Locate the cell with the specified text and output its [X, Y] center coordinate. 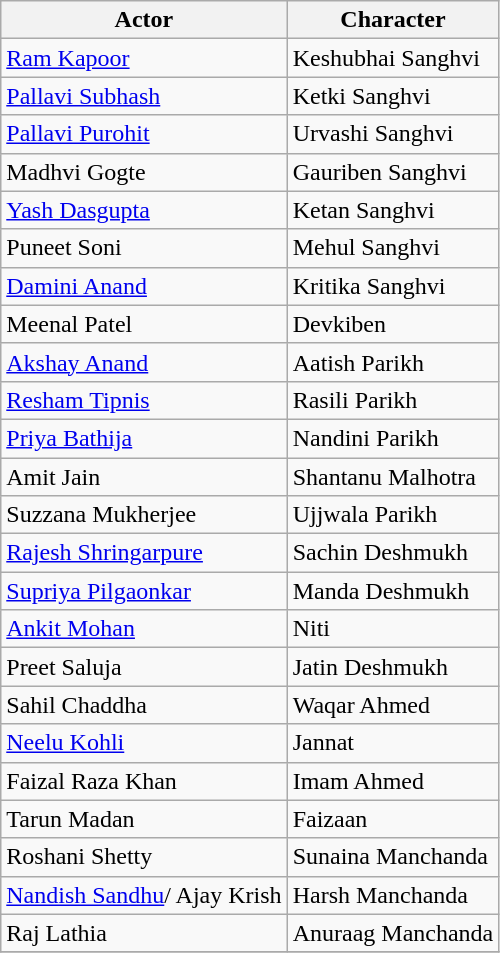
Harsh Manchanda [393, 895]
Sahil Chaddha [144, 705]
Akshay Anand [144, 362]
Ujjwala Parikh [393, 515]
Damini Anand [144, 286]
Ram Kapoor [144, 58]
Keshubhai Sanghvi [393, 58]
Neelu Kohli [144, 743]
Ankit Mohan [144, 629]
Resham Tipnis [144, 400]
Jannat [393, 743]
Sunaina Manchanda [393, 857]
Yash Dasgupta [144, 210]
Amit Jain [144, 477]
Madhvi Gogte [144, 172]
Puneet Soni [144, 248]
Pallavi Subhash [144, 96]
Devkiben [393, 324]
Nandish Sandhu/ Ajay Krish [144, 895]
Waqar Ahmed [393, 705]
Niti [393, 629]
Raj Lathia [144, 933]
Preet Saluja [144, 667]
Imam Ahmed [393, 781]
Jatin Deshmukh [393, 667]
Gauriben Sanghvi [393, 172]
Faizaan [393, 819]
Suzzana Mukherjee [144, 515]
Ketki Sanghvi [393, 96]
Kritika Sanghvi [393, 286]
Nandini Parikh [393, 438]
Rasili Parikh [393, 400]
Sachin Deshmukh [393, 553]
Tarun Madan [144, 819]
Supriya Pilgaonkar [144, 591]
Actor [144, 20]
Meenal Patel [144, 324]
Roshani Shetty [144, 857]
Manda Deshmukh [393, 591]
Urvashi Sanghvi [393, 134]
Character [393, 20]
Rajesh Shringarpure [144, 553]
Ketan Sanghvi [393, 210]
Aatish Parikh [393, 362]
Mehul Sanghvi [393, 248]
Shantanu Malhotra [393, 477]
Pallavi Purohit [144, 134]
Priya Bathija [144, 438]
Anuraag Manchanda [393, 933]
Faizal Raza Khan [144, 781]
